Identify which cell holds the provided text, then report its (x, y) central coordinate. 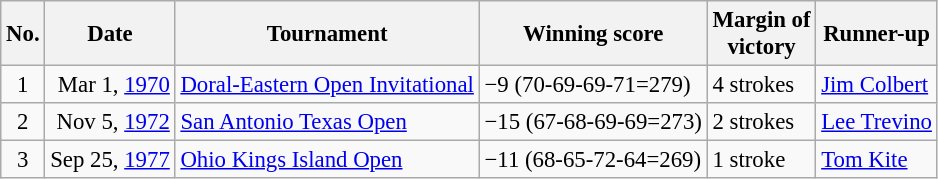
1 stroke (762, 160)
Sep 25, 1977 (110, 160)
Mar 1, 1970 (110, 85)
3 (23, 160)
2 (23, 122)
Tom Kite (876, 160)
Doral-Eastern Open Invitational (327, 85)
Tournament (327, 34)
−9 (70-69-69-71=279) (593, 85)
Winning score (593, 34)
−15 (67-68-69-69=273) (593, 122)
San Antonio Texas Open (327, 122)
Runner-up (876, 34)
Ohio Kings Island Open (327, 160)
Nov 5, 1972 (110, 122)
Margin ofvictory (762, 34)
2 strokes (762, 122)
Lee Trevino (876, 122)
−11 (68-65-72-64=269) (593, 160)
No. (23, 34)
4 strokes (762, 85)
Date (110, 34)
1 (23, 85)
Jim Colbert (876, 85)
